Pinpoint the cell where the given text exists, returning its (x, y) midpoint coordinate. 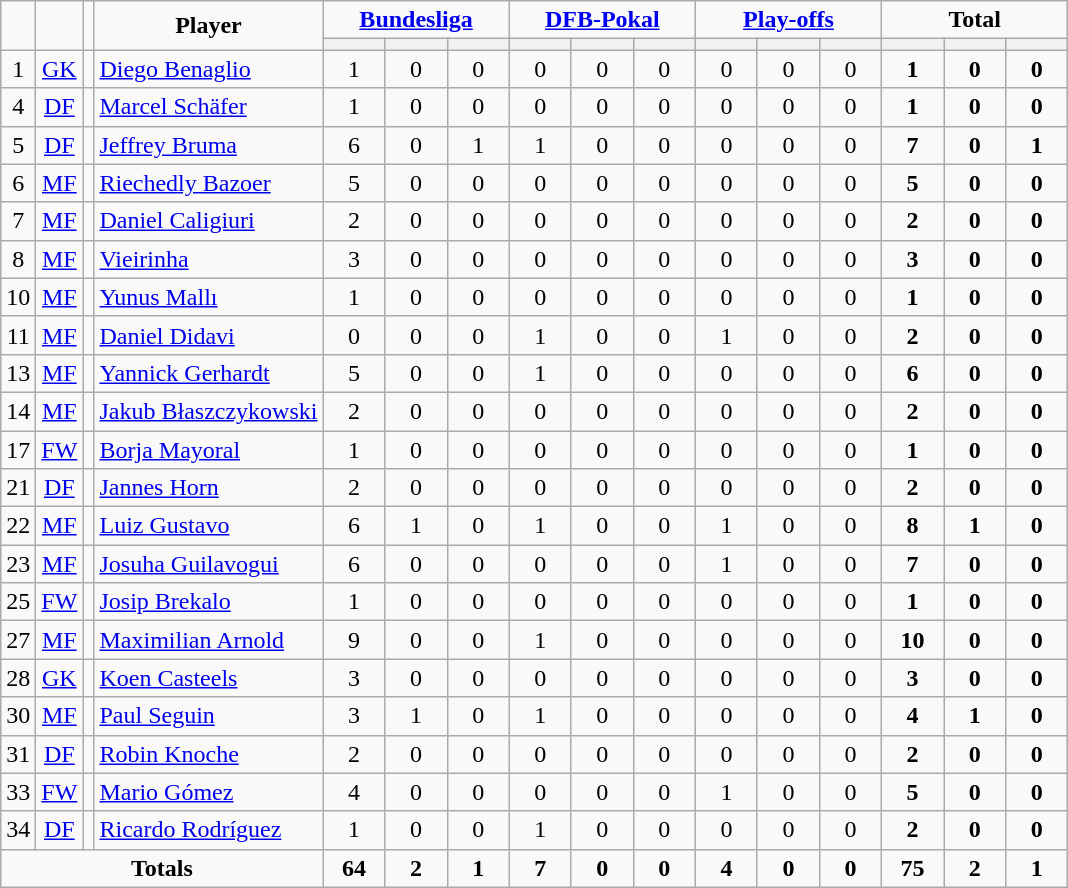
28 (18, 678)
Borja Mayoral (208, 449)
Jeffrey Bruma (208, 145)
11 (18, 335)
Vieirinha (208, 259)
Mario Gómez (208, 792)
22 (18, 526)
33 (18, 792)
17 (18, 449)
Marcel Schäfer (208, 107)
Riechedly Bazoer (208, 183)
Ricardo Rodríguez (208, 830)
Totals (162, 868)
Daniel Didavi (208, 335)
Yannick Gerhardt (208, 373)
Player (208, 26)
Diego Benaglio (208, 69)
Daniel Caligiuri (208, 221)
Yunus Mallı (208, 297)
31 (18, 754)
34 (18, 830)
25 (18, 602)
Josuha Guilavogui (208, 564)
64 (354, 868)
Maximilian Arnold (208, 640)
13 (18, 373)
Total (975, 20)
Luiz Gustavo (208, 526)
Robin Knoche (208, 754)
Jakub Błaszczykowski (208, 411)
9 (354, 640)
14 (18, 411)
Paul Seguin (208, 716)
21 (18, 488)
Bundesliga (416, 20)
Koen Casteels (208, 678)
Play-offs (788, 20)
30 (18, 716)
23 (18, 564)
Jannes Horn (208, 488)
75 (913, 868)
DFB-Pokal (602, 20)
Josip Brekalo (208, 602)
27 (18, 640)
